Capture the cell that displays the provided text and extract its [x, y] central coordinate. 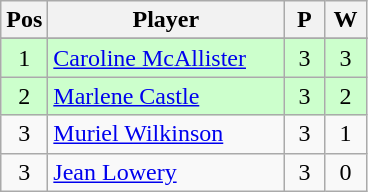
Jean Lowery [166, 172]
Pos [24, 20]
Caroline McAllister [166, 58]
Player [166, 20]
Muriel Wilkinson [166, 134]
P [304, 20]
0 [346, 172]
Marlene Castle [166, 96]
W [346, 20]
